Determine the (X, Y) coordinate at the center of the cell enclosing the given text.  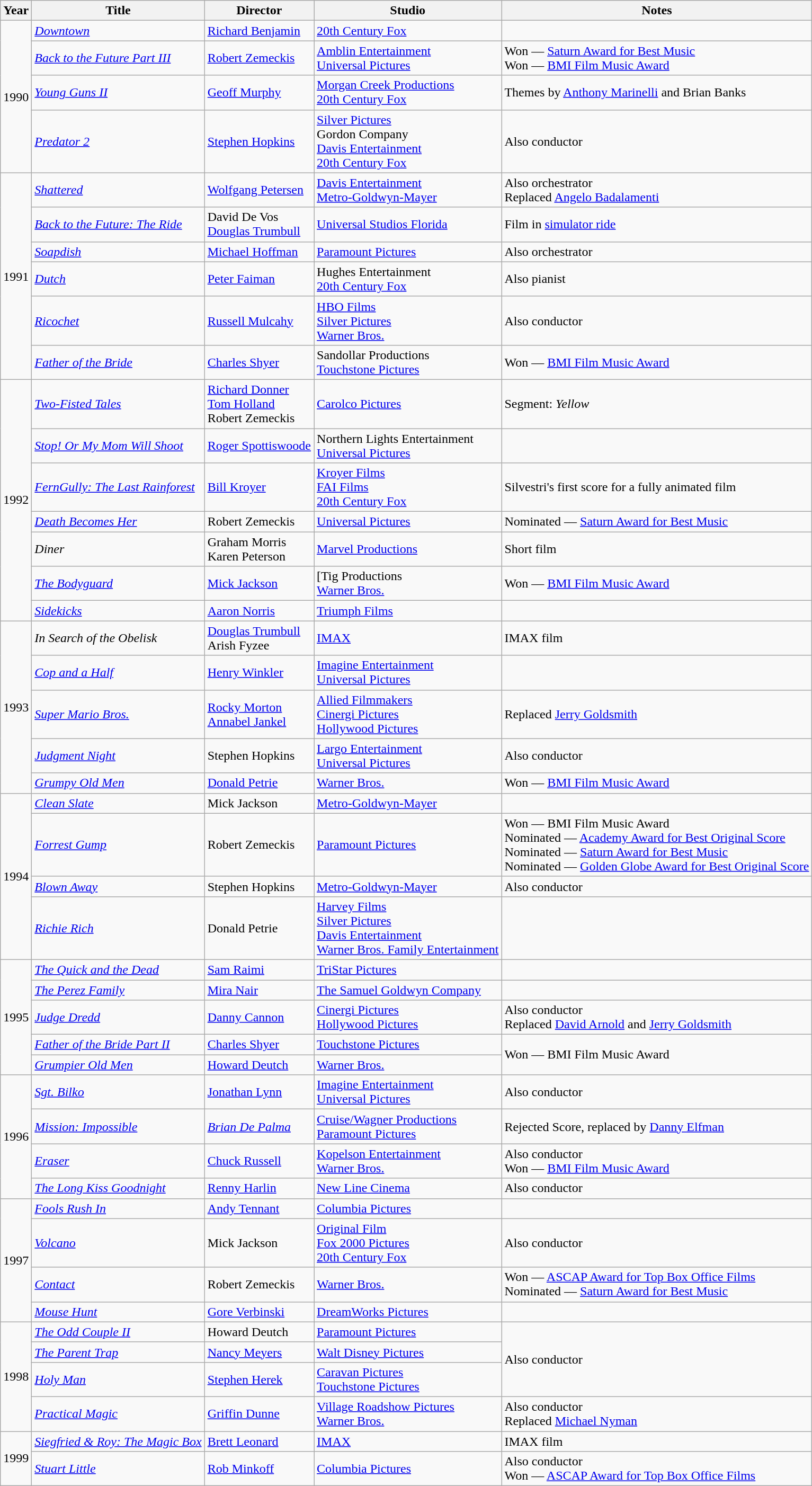
David De VosDouglas Trumbull (259, 225)
The Odd Couple II (118, 1332)
Diner (118, 549)
Eraser (118, 1161)
Brian De Palma (259, 1126)
Rejected Score, replaced by Danny Elfman (657, 1126)
Henry Winkler (259, 673)
The Long Kiss Goodnight (118, 1188)
FernGully: The Last Rainforest (118, 487)
Shattered (118, 190)
Downtown (118, 31)
Triumph Films (408, 611)
Rocky MortonAnnabel Jankel (259, 714)
Northern Lights EntertainmentUniversal Pictures (408, 445)
1999 (16, 1459)
The Bodyguard (118, 584)
Contact (118, 1284)
Universal Pictures (408, 522)
TriStar Pictures (408, 969)
Grumpier Old Men (118, 1065)
20th Century Fox (408, 31)
Aaron Norris (259, 611)
Silver PicturesGordon CompanyDavis Entertainment20th Century Fox (408, 141)
Film in simulator ride (657, 225)
Also orchestratorReplaced Angelo Badalamenti (657, 190)
Carolco Pictures (408, 404)
Sidekicks (118, 611)
1992 (16, 500)
Caravan PicturesTouchstone Pictures (408, 1380)
Sgt. Bilko (118, 1092)
Sam Raimi (259, 969)
Title (118, 11)
Judgment Night (118, 755)
Bill Kroyer (259, 487)
HBO FilmsSilver PicturesWarner Bros. (408, 321)
Also conductorWon — BMI Film Music Award (657, 1161)
The Parent Trap (118, 1352)
1993 (16, 707)
Cop and a Half (118, 673)
Back to the Future: The Ride (118, 225)
Young Guns II (118, 92)
Stuart Little (118, 1469)
New Line Cinema (408, 1188)
Blown Away (118, 886)
Also conductorReplaced Michael Nyman (657, 1413)
Village Roadshow PicturesWarner Bros. (408, 1413)
Peter Faiman (259, 279)
Won — Saturn Award for Best MusicWon — BMI Film Music Award (657, 58)
Stop! Or My Mom Will Shoot (118, 445)
Grumpy Old Men (118, 783)
Clean Slate (118, 803)
Director (259, 11)
1994 (16, 876)
Also conductorWon — ASCAP Award for Top Box Office Films (657, 1469)
Super Mario Bros. (118, 714)
Mission: Impossible (118, 1126)
Two-Fisted Tales (118, 404)
Segment: Yellow (657, 404)
Ricochet (118, 321)
Richard Benjamin (259, 31)
Danny Cannon (259, 1017)
In Search of the Obelisk (118, 638)
Themes by Anthony Marinelli and Brian Banks (657, 92)
Year (16, 11)
Roger Spottiswoode (259, 445)
Short film (657, 549)
Forrest Gump (118, 844)
Andy Tennant (259, 1208)
Predator 2 (118, 141)
Richard DonnerTom HollandRobert Zemeckis (259, 404)
Also pianist (657, 279)
Wolfgang Petersen (259, 190)
Largo EntertainmentUniversal Pictures (408, 755)
Brett Leonard (259, 1441)
Soapdish (118, 252)
Holy Man (118, 1380)
1998 (16, 1376)
Russell Mulcahy (259, 321)
Also orchestrator (657, 252)
Replaced Jerry Goldsmith (657, 714)
Renny Harlin (259, 1188)
Judge Dredd (118, 1017)
1995 (16, 1017)
Back to the Future Part III (118, 58)
Touchstone Pictures (408, 1045)
Cinergi PicturesHollywood Pictures (408, 1017)
Chuck Russell (259, 1161)
Michael Hoffman (259, 252)
Also conductorReplaced David Arnold and Jerry Goldsmith (657, 1017)
Douglas TrumbullArish Fyzee (259, 638)
Griffin Dunne (259, 1413)
Fools Rush In (118, 1208)
Kroyer FilmsFAI Films20th Century Fox (408, 487)
Cruise/Wagner ProductionsParamount Pictures (408, 1126)
Father of the Bride (118, 362)
Mouse Hunt (118, 1312)
Marvel Productions (408, 549)
Geoff Murphy (259, 92)
The Quick and the Dead (118, 969)
Practical Magic (118, 1413)
1996 (16, 1137)
Sandollar ProductionsTouchstone Pictures (408, 362)
Nancy Meyers (259, 1352)
The Samuel Goldwyn Company (408, 990)
The Perez Family (118, 990)
DreamWorks Pictures (408, 1312)
Original FilmFox 2000 Pictures20th Century Fox (408, 1243)
Harvey FilmsSilver PicturesDavis EntertainmentWarner Bros. Family Entertainment (408, 928)
Rob Minkoff (259, 1469)
Kopelson EntertainmentWarner Bros. (408, 1161)
Gore Verbinski (259, 1312)
Jonathan Lynn (259, 1092)
Walt Disney Pictures (408, 1352)
Siegfried & Roy: The Magic Box (118, 1441)
Studio (408, 11)
Notes (657, 11)
Silvestri's first score for a fully animated film (657, 487)
[Tig ProductionsWarner Bros. (408, 584)
Richie Rich (118, 928)
Stephen Herek (259, 1380)
Dutch (118, 279)
Allied FilmmakersCinergi PicturesHollywood Pictures (408, 714)
Death Becomes Her (118, 522)
Mira Nair (259, 990)
1997 (16, 1260)
Volcano (118, 1243)
Graham MorrisKaren Peterson (259, 549)
Father of the Bride Part II (118, 1045)
Nominated — Saturn Award for Best Music (657, 522)
1990 (16, 96)
1991 (16, 276)
Won — ASCAP Award for Top Box Office FilmsNominated — Saturn Award for Best Music (657, 1284)
Amblin EntertainmentUniversal Pictures (408, 58)
Universal Studios Florida (408, 225)
Hughes Entertainment20th Century Fox (408, 279)
Davis EntertainmentMetro-Goldwyn-Mayer (408, 190)
Morgan Creek Productions20th Century Fox (408, 92)
